Capture the cell that displays the provided text and extract its (X, Y) central coordinate. 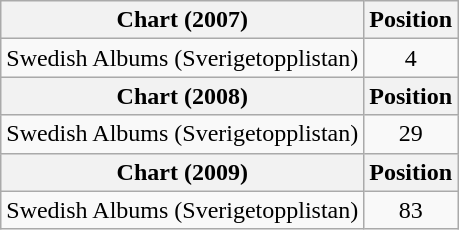
29 (411, 134)
Chart (2008) (182, 96)
83 (411, 210)
Chart (2007) (182, 20)
4 (411, 58)
Chart (2009) (182, 172)
